From the cell containing the given text, extract its center point as (X, Y) coordinate. 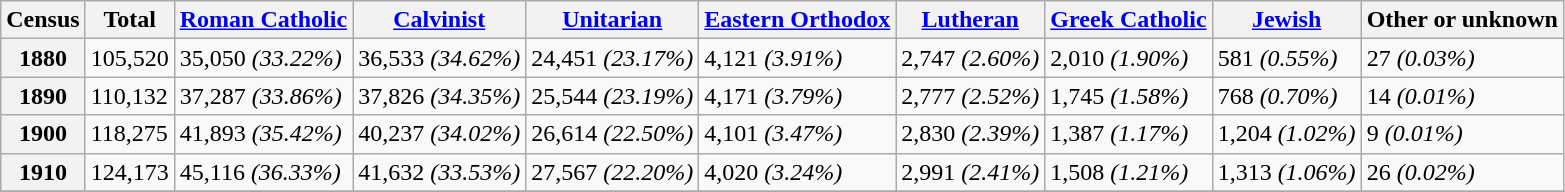
4,020 (3.24%) (798, 172)
1880 (43, 58)
Eastern Orthodox (798, 20)
1,204 (1.02%) (1286, 134)
41,632 (33.53%) (440, 172)
24,451 (23.17%) (612, 58)
Calvinist (440, 20)
Greek Catholic (1128, 20)
Lutheran (970, 20)
Jewish (1286, 20)
105,520 (130, 58)
4,101 (3.47%) (798, 134)
1,313 (1.06%) (1286, 172)
26 (0.02%) (1462, 172)
1890 (43, 96)
41,893 (35.42%) (263, 134)
27,567 (22.20%) (612, 172)
4,171 (3.79%) (798, 96)
118,275 (130, 134)
36,533 (34.62%) (440, 58)
2,830 (2.39%) (970, 134)
1,387 (1.17%) (1128, 134)
9 (0.01%) (1462, 134)
45,116 (36.33%) (263, 172)
Other or unknown (1462, 20)
35,050 (33.22%) (263, 58)
37,287 (33.86%) (263, 96)
1,745 (1.58%) (1128, 96)
26,614 (22.50%) (612, 134)
768 (0.70%) (1286, 96)
37,826 (34.35%) (440, 96)
581 (0.55%) (1286, 58)
1910 (43, 172)
Total (130, 20)
110,132 (130, 96)
2,747 (2.60%) (970, 58)
25,544 (23.19%) (612, 96)
27 (0.03%) (1462, 58)
2,991 (2.41%) (970, 172)
Census (43, 20)
2,010 (1.90%) (1128, 58)
2,777 (2.52%) (970, 96)
4,121 (3.91%) (798, 58)
Unitarian (612, 20)
1900 (43, 134)
Roman Catholic (263, 20)
1,508 (1.21%) (1128, 172)
124,173 (130, 172)
40,237 (34.02%) (440, 134)
14 (0.01%) (1462, 96)
